Return [x, y] of the center of cell containing provided text 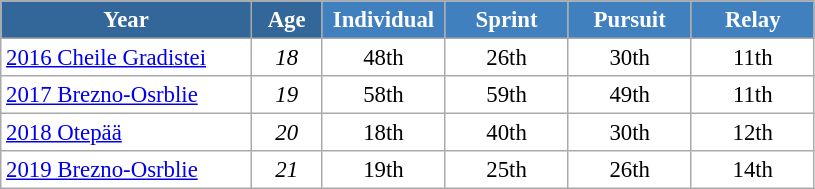
48th [384, 58]
Sprint [506, 20]
25th [506, 170]
59th [506, 95]
18 [286, 58]
14th [752, 170]
Year [126, 20]
12th [752, 133]
19 [286, 95]
Pursuit [630, 20]
2016 Cheile Gradistei [126, 58]
40th [506, 133]
Individual [384, 20]
49th [630, 95]
19th [384, 170]
18th [384, 133]
2018 Otepää [126, 133]
58th [384, 95]
21 [286, 170]
Relay [752, 20]
2017 Brezno-Osrblie [126, 95]
20 [286, 133]
Age [286, 20]
2019 Brezno-Osrblie [126, 170]
